Search for the cell housing the specified text and yield its (x, y) center coordinate. 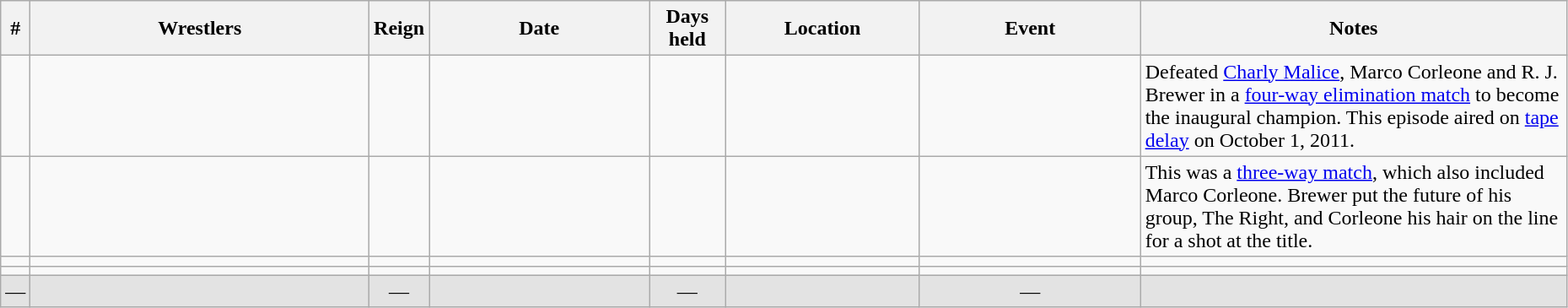
Notes (1353, 29)
# (15, 29)
Date (540, 29)
Wrestlers (200, 29)
Daysheld (687, 29)
Location (822, 29)
Event (1030, 29)
Reign (400, 29)
